Identify which cell holds the provided text, then report its (X, Y) central coordinate. 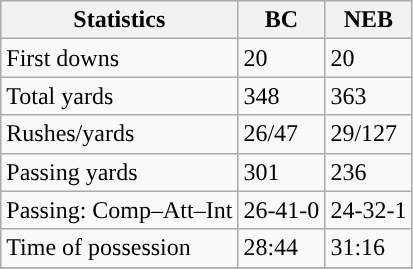
29/127 (368, 134)
Rushes/yards (120, 134)
26/47 (282, 134)
236 (368, 172)
BC (282, 20)
301 (282, 172)
348 (282, 96)
Time of possession (120, 248)
24-32-1 (368, 210)
Passing: Comp–Att–Int (120, 210)
28:44 (282, 248)
31:16 (368, 248)
Passing yards (120, 172)
Total yards (120, 96)
Statistics (120, 20)
363 (368, 96)
First downs (120, 58)
NEB (368, 20)
26-41-0 (282, 210)
